Output the [X, Y] coordinate of the center of the cell containing the given text.  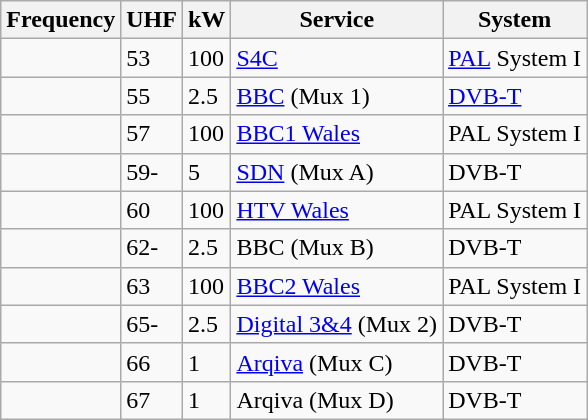
Arqiva (Mux D) [337, 400]
Arqiva (Mux C) [337, 362]
System [515, 20]
55 [152, 96]
5 [206, 172]
BBC2 Wales [337, 286]
65- [152, 324]
SDN (Mux A) [337, 172]
53 [152, 58]
66 [152, 362]
Service [337, 20]
59- [152, 172]
62- [152, 248]
67 [152, 400]
UHF [152, 20]
BBC (Mux B) [337, 248]
60 [152, 210]
kW [206, 20]
S4C [337, 58]
BBC (Mux 1) [337, 96]
BBC1 Wales [337, 134]
63 [152, 286]
Digital 3&4 (Mux 2) [337, 324]
HTV Wales [337, 210]
Frequency [61, 20]
57 [152, 134]
